Identify which cell holds the provided text, then report its (X, Y) central coordinate. 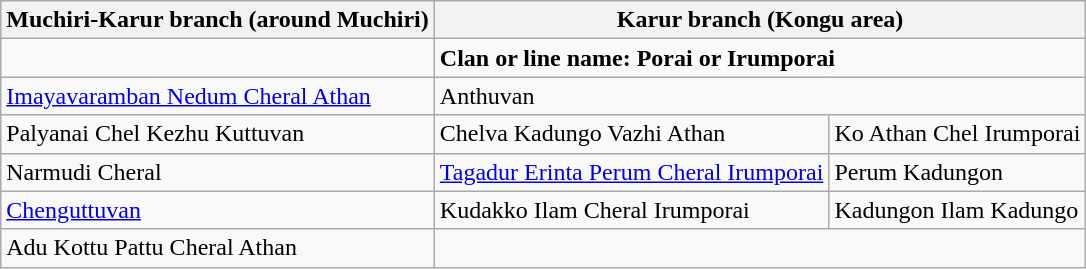
Chelva Kadungo Vazhi Athan (632, 134)
Kudakko Ilam Cheral Irumporai (632, 210)
Kadungon Ilam Kadungo (958, 210)
Muchiri-Karur branch (around Muchiri) (218, 20)
Adu Kottu Pattu Cheral Athan (218, 248)
Clan or line name: Porai or Irumporai (760, 58)
Chenguttuvan (218, 210)
Perum Kadungon (958, 172)
Ko Athan Chel Irumporai (958, 134)
Anthuvan (760, 96)
Imayavaramban Nedum Cheral Athan (218, 96)
Narmudi Cheral (218, 172)
Palyanai Chel Kezhu Kuttuvan (218, 134)
Tagadur Erinta Perum Cheral Irumporai (632, 172)
Karur branch (Kongu area) (760, 20)
